Return the [x, y] coordinate for the center point of the cell that contains the specified text.  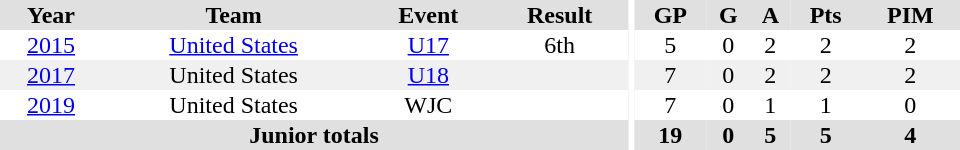
Pts [826, 15]
2017 [51, 75]
PIM [910, 15]
6th [560, 45]
G [728, 15]
GP [670, 15]
U18 [428, 75]
Result [560, 15]
A [770, 15]
2019 [51, 105]
Event [428, 15]
U17 [428, 45]
4 [910, 135]
2015 [51, 45]
Junior totals [314, 135]
WJC [428, 105]
19 [670, 135]
Year [51, 15]
Team [234, 15]
